For the text-containing cell, return its midpoint in [x, y] coordinate format. 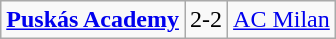
AC Milan [282, 20]
2-2 [206, 20]
Puskás Academy [93, 20]
